For the text-containing cell, return its midpoint in [X, Y] coordinate format. 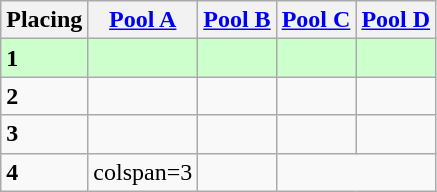
Pool C [316, 20]
4 [44, 172]
Placing [44, 20]
1 [44, 58]
Pool D [396, 20]
Pool A [143, 20]
3 [44, 134]
2 [44, 96]
Pool B [237, 20]
colspan=3 [143, 172]
